Capture the cell that displays the provided text and extract its (x, y) central coordinate. 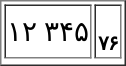
۷۶ (108, 31)
۱۲ ۳۴۵ (48, 31)
